From the cell containing the given text, extract its center point as (x, y) coordinate. 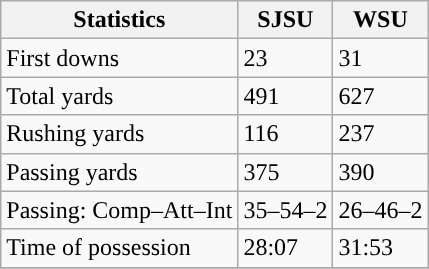
390 (380, 172)
WSU (380, 20)
35–54–2 (286, 210)
Total yards (120, 96)
627 (380, 96)
375 (286, 172)
237 (380, 134)
First downs (120, 58)
26–46–2 (380, 210)
Rushing yards (120, 134)
31:53 (380, 248)
28:07 (286, 248)
23 (286, 58)
Passing: Comp–Att–Int (120, 210)
31 (380, 58)
Passing yards (120, 172)
Statistics (120, 20)
SJSU (286, 20)
491 (286, 96)
Time of possession (120, 248)
116 (286, 134)
